Identify which cell holds the provided text, then report its [x, y] central coordinate. 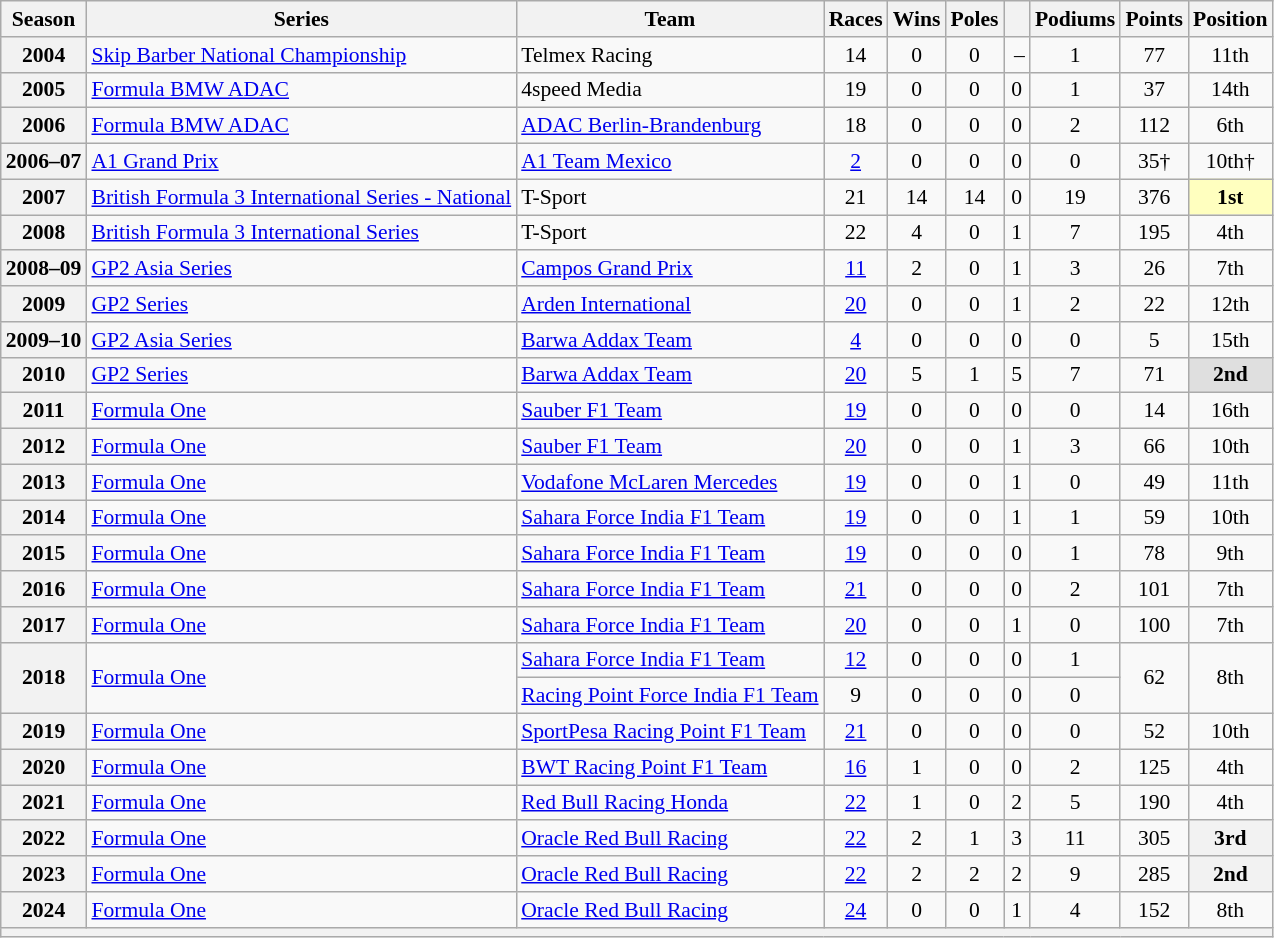
15th [1230, 340]
1st [1230, 197]
78 [1154, 554]
BWT Racing Point F1 Team [670, 767]
Points [1154, 19]
2019 [44, 732]
62 [1154, 678]
A1 Team Mexico [670, 162]
2012 [44, 447]
Wins [917, 19]
2024 [44, 910]
9th [1230, 554]
British Formula 3 International Series - National [301, 197]
Racing Point Force India F1 Team [670, 696]
Position [1230, 19]
A1 Grand Prix [301, 162]
305 [1154, 839]
18 [856, 126]
2017 [44, 625]
2023 [44, 874]
35† [1154, 162]
Races [856, 19]
Season [44, 19]
49 [1154, 482]
2015 [44, 554]
Vodafone McLaren Mercedes [670, 482]
2016 [44, 589]
2020 [44, 767]
285 [1154, 874]
3rd [1230, 839]
59 [1154, 518]
12 [856, 660]
2007 [44, 197]
Red Bull Racing Honda [670, 803]
112 [1154, 126]
2009–10 [44, 340]
66 [1154, 447]
6th [1230, 126]
– [1017, 55]
24 [856, 910]
16th [1230, 411]
Team [670, 19]
Campos Grand Prix [670, 269]
125 [1154, 767]
2006–07 [44, 162]
52 [1154, 732]
2008–09 [44, 269]
2004 [44, 55]
2021 [44, 803]
2009 [44, 304]
4speed Media [670, 90]
2005 [44, 90]
101 [1154, 589]
2011 [44, 411]
2006 [44, 126]
2008 [44, 233]
100 [1154, 625]
10th† [1230, 162]
190 [1154, 803]
ADAC Berlin-Brandenburg [670, 126]
37 [1154, 90]
77 [1154, 55]
2013 [44, 482]
195 [1154, 233]
Podiums [1076, 19]
Telmex Racing [670, 55]
SportPesa Racing Point F1 Team [670, 732]
2018 [44, 678]
2010 [44, 375]
16 [856, 767]
14th [1230, 90]
British Formula 3 International Series [301, 233]
Arden International [670, 304]
2014 [44, 518]
Skip Barber National Championship [301, 55]
26 [1154, 269]
152 [1154, 910]
Poles [974, 19]
2022 [44, 839]
Series [301, 19]
12th [1230, 304]
71 [1154, 375]
376 [1154, 197]
